Locate the cell with the specified text and output its (X, Y) center coordinate. 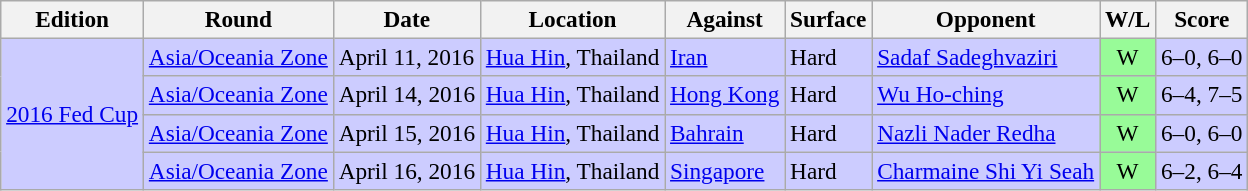
Wu Ho-ching (986, 95)
Bahrain (725, 133)
W/L (1128, 19)
Iran (725, 57)
Hong Kong (725, 95)
Opponent (986, 19)
6–4, 7–5 (1202, 95)
Sadaf Sadeghvaziri (986, 57)
Location (572, 19)
Score (1202, 19)
Edition (72, 19)
Singapore (725, 170)
April 14, 2016 (406, 95)
Round (238, 19)
Date (406, 19)
Charmaine Shi Yi Seah (986, 170)
2016 Fed Cup (72, 114)
Nazli Nader Redha (986, 133)
Against (725, 19)
Surface (828, 19)
6–2, 6–4 (1202, 170)
April 15, 2016 (406, 133)
April 11, 2016 (406, 57)
April 16, 2016 (406, 170)
